Output the [x, y] coordinate of the center of the cell containing the given text.  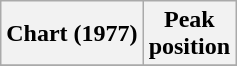
Peak position [189, 34]
Chart (1977) [72, 34]
